Extract the (x, y) coordinate from the center of the cell holding the provided text.  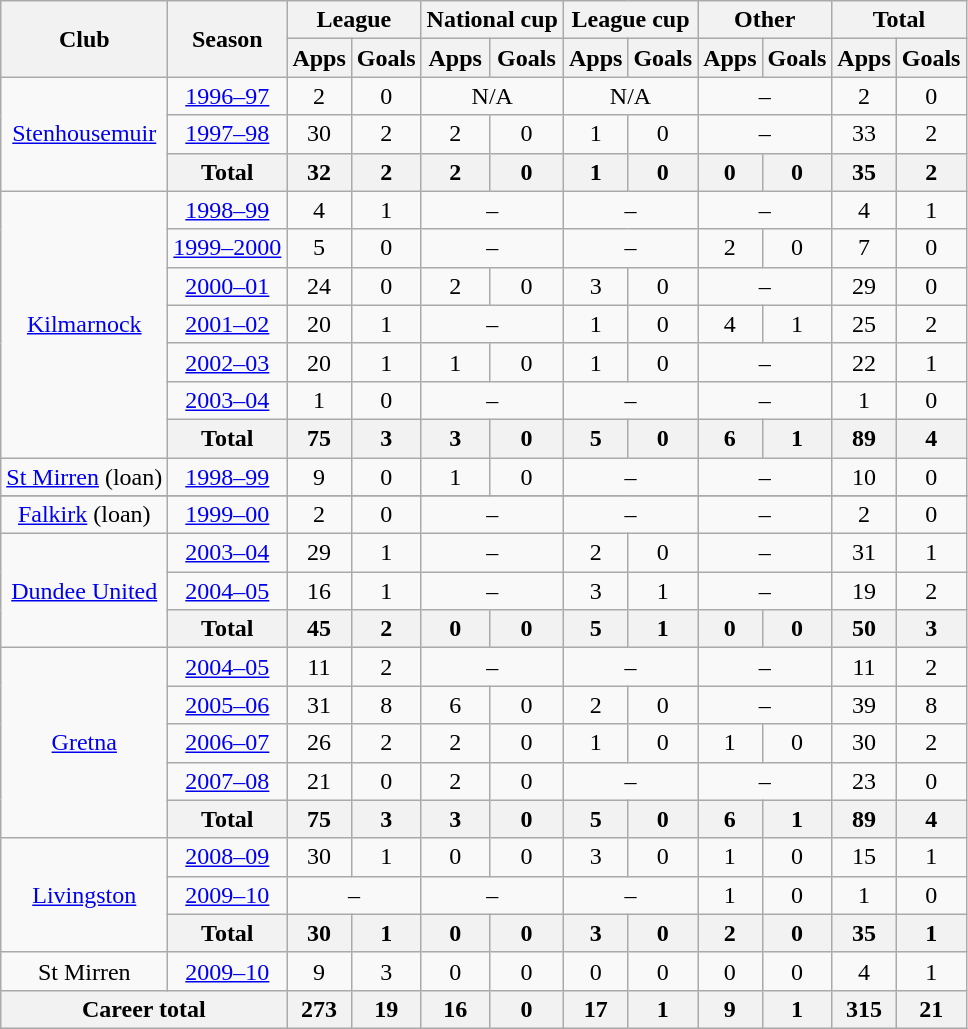
Falkirk (loan) (84, 515)
1999–2000 (228, 248)
Livingston (84, 895)
League cup (630, 20)
Other (765, 20)
15 (864, 857)
22 (864, 362)
17 (595, 1009)
7 (864, 248)
32 (319, 172)
National cup (492, 20)
Kilmarnock (84, 324)
2002–03 (228, 362)
2006–07 (228, 743)
25 (864, 324)
Club (84, 39)
24 (319, 286)
23 (864, 781)
1997–98 (228, 134)
33 (864, 134)
Dundee United (84, 591)
Season (228, 39)
St Mirren (loan) (84, 477)
League (354, 20)
2001–02 (228, 324)
50 (864, 629)
Career total (144, 1009)
2008–09 (228, 857)
1999–00 (228, 515)
St Mirren (84, 971)
1996–97 (228, 96)
Stenhousemuir (84, 134)
26 (319, 743)
2000–01 (228, 286)
Gretna (84, 743)
273 (319, 1009)
2007–08 (228, 781)
315 (864, 1009)
39 (864, 705)
45 (319, 629)
10 (864, 477)
2005–06 (228, 705)
